For the text-containing cell, return its midpoint in [X, Y] coordinate format. 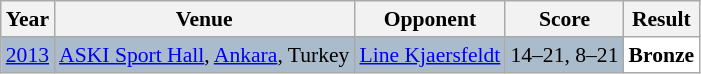
2013 [28, 55]
Year [28, 19]
Opponent [430, 19]
Bronze [661, 55]
14–21, 8–21 [564, 55]
Score [564, 19]
ASKI Sport Hall, Ankara, Turkey [204, 55]
Result [661, 19]
Venue [204, 19]
Line Kjaersfeldt [430, 55]
